Provide the (x, y) coordinate of the cell's center where the given text is located.  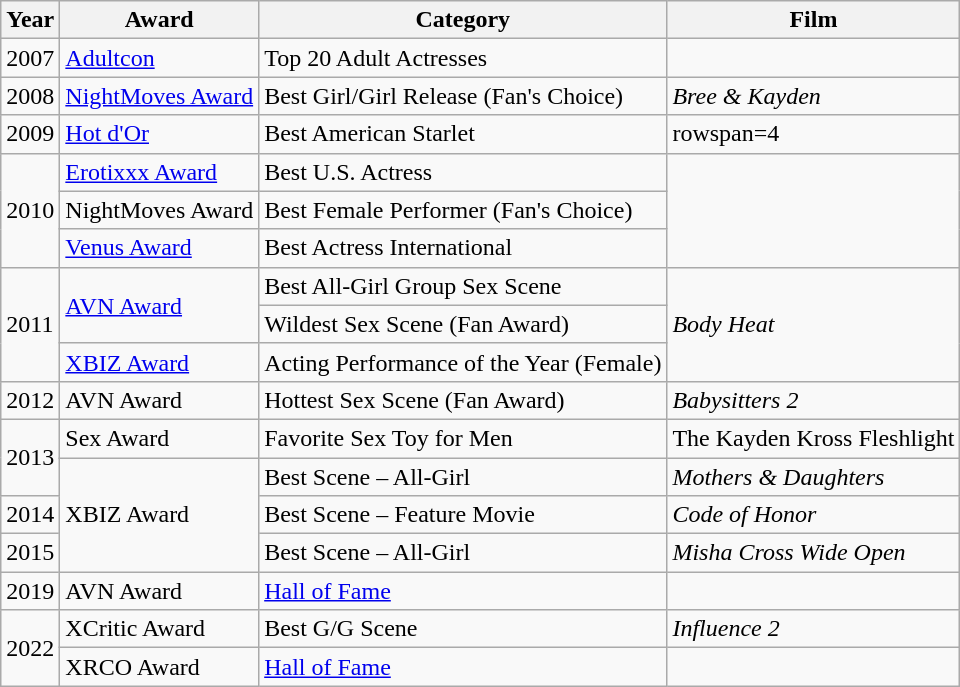
2009 (30, 134)
Misha Cross Wide Open (814, 553)
Wildest Sex Scene (Fan Award) (463, 324)
Erotixxx Award (160, 172)
Best All-Girl Group Sex Scene (463, 286)
XRCO Award (160, 667)
XCritic Award (160, 629)
Award (160, 20)
2012 (30, 400)
Acting Performance of the Year (Female) (463, 362)
Best G/G Scene (463, 629)
2015 (30, 553)
Best Scene – Feature Movie (463, 515)
Hottest Sex Scene (Fan Award) (463, 400)
2014 (30, 515)
Venus Award (160, 248)
Babysitters 2 (814, 400)
2022 (30, 648)
Best Girl/Girl Release (Fan's Choice) (463, 96)
Body Heat (814, 324)
2013 (30, 457)
Sex Award (160, 438)
Mothers & Daughters (814, 477)
2007 (30, 58)
Best Actress International (463, 248)
Best Female Performer (Fan's Choice) (463, 210)
Hot d'Or (160, 134)
2008 (30, 96)
Bree & Kayden (814, 96)
Category (463, 20)
Favorite Sex Toy for Men (463, 438)
2011 (30, 324)
Influence 2 (814, 629)
Adultcon (160, 58)
The Kayden Kross Fleshlight (814, 438)
Best American Starlet (463, 134)
2019 (30, 591)
Best U.S. Actress (463, 172)
Film (814, 20)
2010 (30, 210)
Code of Honor (814, 515)
rowspan=4 (814, 134)
Year (30, 20)
Top 20 Adult Actresses (463, 58)
